Identify which cell holds the provided text, then report its [x, y] central coordinate. 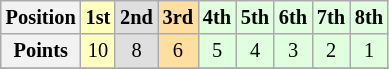
6th [293, 17]
3rd [178, 17]
2 [331, 51]
8 [136, 51]
5 [217, 51]
Points [41, 51]
2nd [136, 17]
7th [331, 17]
1st [98, 17]
8th [369, 17]
3 [293, 51]
Position [41, 17]
4 [255, 51]
1 [369, 51]
5th [255, 17]
10 [98, 51]
4th [217, 17]
6 [178, 51]
